Scan for the cell matching the given text and deliver its (x, y) coordinate at center. 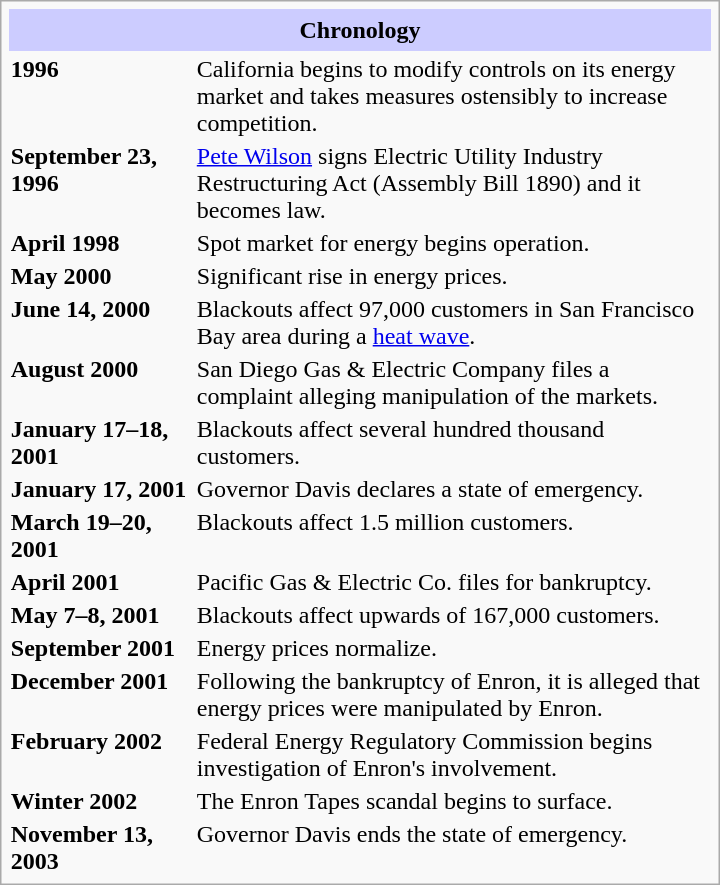
Federal Energy Regulatory Commission begins investigation of Enron's involvement. (452, 754)
Blackouts affect 1.5 million customers. (452, 536)
August 2000 (100, 382)
February 2002 (100, 754)
San Diego Gas & Electric Company files a complaint alleging manipulation of the markets. (452, 382)
Energy prices normalize. (452, 648)
Winter 2002 (100, 801)
January 17, 2001 (100, 489)
Significant rise in energy prices. (452, 276)
March 19–20, 2001 (100, 536)
Pete Wilson signs Electric Utility Industry Restructuring Act (Assembly Bill 1890) and it becomes law. (452, 183)
Blackouts affect several hundred thousand customers. (452, 442)
Following the bankruptcy of Enron, it is alleged that energy prices were manipulated by Enron. (452, 694)
January 17–18, 2001 (100, 442)
Pacific Gas & Electric Co. files for bankruptcy. (452, 582)
Chronology (360, 30)
Blackouts affect upwards of 167,000 customers. (452, 615)
November 13, 2003 (100, 848)
Governor Davis ends the state of emergency. (452, 848)
1996 (100, 96)
Spot market for energy begins operation. (452, 243)
September 2001 (100, 648)
June 14, 2000 (100, 322)
Blackouts affect 97,000 customers in San Francisco Bay area during a heat wave. (452, 322)
December 2001 (100, 694)
April 2001 (100, 582)
California begins to modify controls on its energy market and takes measures ostensibly to increase competition. (452, 96)
September 23, 1996 (100, 183)
April 1998 (100, 243)
Governor Davis declares a state of emergency. (452, 489)
May 2000 (100, 276)
The Enron Tapes scandal begins to surface. (452, 801)
May 7–8, 2001 (100, 615)
